Provide the [X, Y] coordinate of the cell's center where the given text is located.  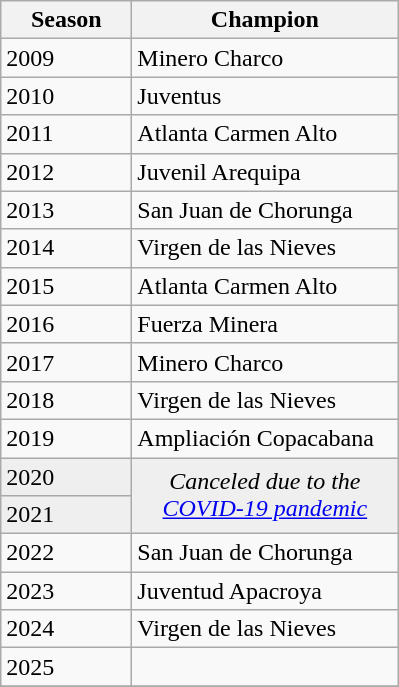
2013 [66, 210]
Fuerza Minera [265, 324]
2015 [66, 286]
2025 [66, 667]
2022 [66, 553]
2019 [66, 438]
Juventus [265, 96]
Canceled due to the COVID-19 pandemic [265, 496]
2021 [66, 515]
2010 [66, 96]
2011 [66, 134]
2014 [66, 248]
2016 [66, 324]
2009 [66, 58]
2012 [66, 172]
Champion [265, 20]
2020 [66, 477]
Ampliación Copacabana [265, 438]
2024 [66, 629]
2017 [66, 362]
2023 [66, 591]
Juvenil Arequipa [265, 172]
2018 [66, 400]
Juventud Apacroya [265, 591]
Season [66, 20]
